Scan for the cell matching the given text and deliver its (X, Y) coordinate at center. 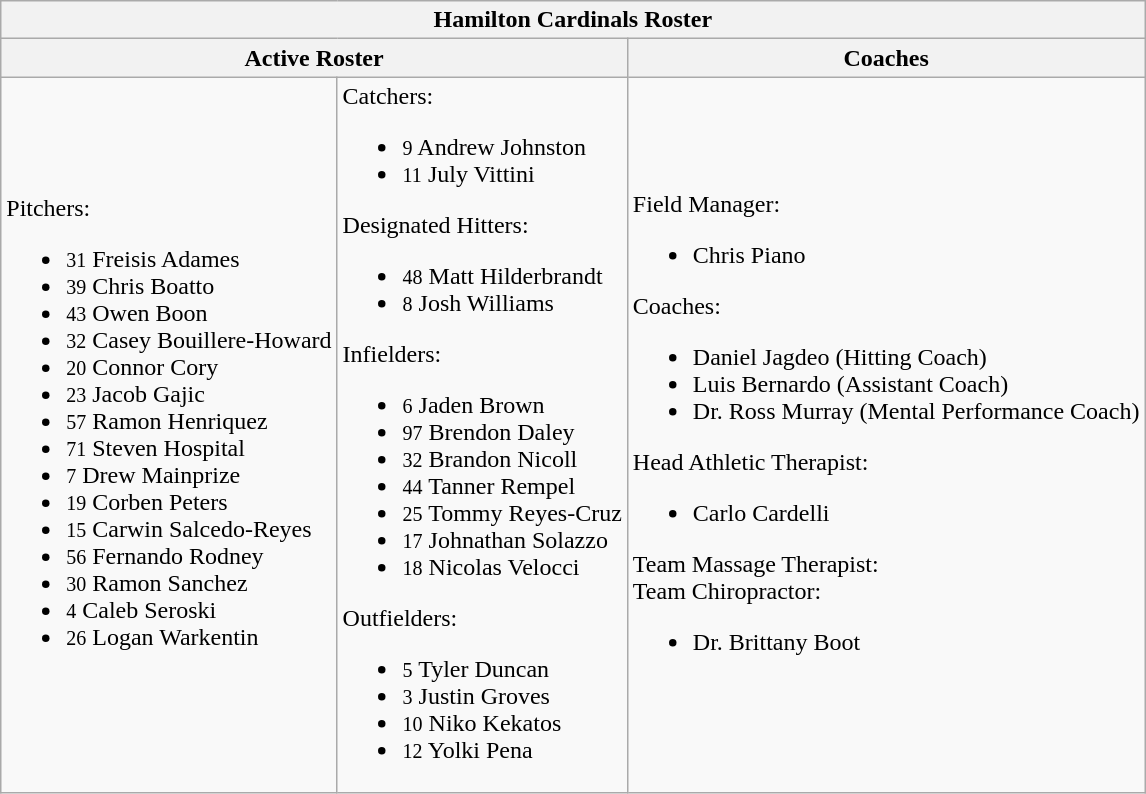
Active Roster (314, 58)
Coaches (886, 58)
Hamilton Cardinals Roster (573, 20)
